Scan for the cell matching the given text and deliver its [x, y] coordinate at center. 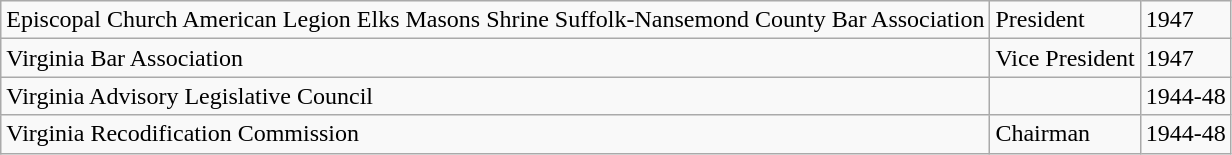
Virginia Recodification Commission [496, 134]
Virginia Advisory Legislative Council [496, 96]
Virginia Bar Association [496, 58]
Episcopal Church American Legion Elks Masons Shrine Suffolk-Nansemond County Bar Association [496, 20]
President [1065, 20]
Chairman [1065, 134]
Vice President [1065, 58]
